Find where the given text appears and provide that cell's center as (x, y) coordinate. 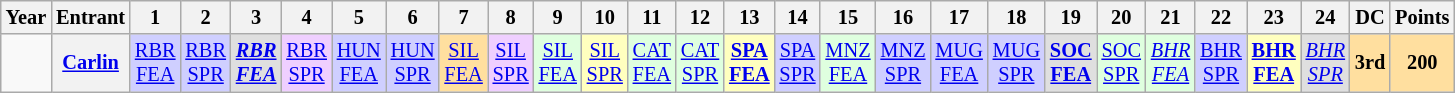
CATFEA (652, 63)
MNZSPR (902, 63)
MUGFEA (958, 63)
DC (1370, 17)
1 (155, 17)
SOCFEA (1071, 63)
21 (1170, 17)
20 (1122, 17)
Carlin (90, 63)
3 (256, 17)
18 (1016, 17)
Year (26, 17)
HUNFEA (359, 63)
SPAFEA (749, 63)
8 (511, 17)
HUNSPR (413, 63)
14 (798, 17)
19 (1071, 17)
CATSPR (700, 63)
5 (359, 17)
4 (306, 17)
23 (1274, 17)
SOCSPR (1122, 63)
2 (205, 17)
15 (848, 17)
Entrant (90, 17)
200 (1422, 63)
6 (413, 17)
MUGSPR (1016, 63)
9 (558, 17)
22 (1221, 17)
12 (700, 17)
MNZFEA (848, 63)
Points (1422, 17)
17 (958, 17)
11 (652, 17)
SPASPR (798, 63)
13 (749, 17)
16 (902, 17)
7 (463, 17)
10 (605, 17)
3rd (1370, 63)
24 (1326, 17)
